Detect which cell encompasses the target text, then output its [X, Y] center coordinate. 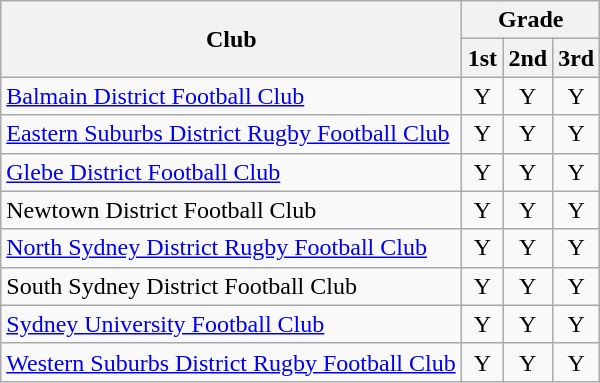
1st [482, 58]
Balmain District Football Club [232, 96]
Eastern Suburbs District Rugby Football Club [232, 134]
Western Suburbs District Rugby Football Club [232, 362]
Newtown District Football Club [232, 210]
North Sydney District Rugby Football Club [232, 248]
Club [232, 39]
Grade [531, 20]
2nd [528, 58]
South Sydney District Football Club [232, 286]
3rd [576, 58]
Glebe District Football Club [232, 172]
Sydney University Football Club [232, 324]
